Extract the [X, Y] coordinate from the center of the cell holding the provided text.  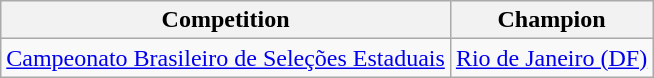
Competition [226, 20]
Campeonato Brasileiro de Seleções Estaduais [226, 58]
Champion [551, 20]
Rio de Janeiro (DF) [551, 58]
